Return the (X, Y) coordinate for the center point of the cell that contains the specified text.  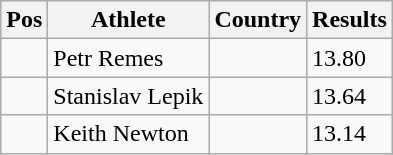
Results (350, 20)
Stanislav Lepik (128, 96)
13.14 (350, 134)
13.64 (350, 96)
Pos (24, 20)
Athlete (128, 20)
13.80 (350, 58)
Keith Newton (128, 134)
Country (258, 20)
Petr Remes (128, 58)
